From the cell containing the given text, extract its center point as [x, y] coordinate. 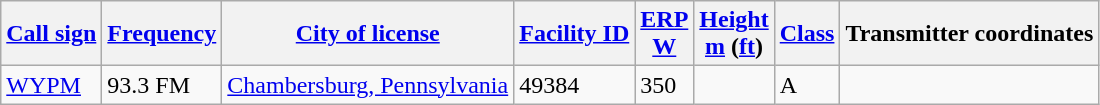
City of license [368, 34]
Frequency [162, 34]
Chambersburg, Pennsylvania [368, 85]
ERPW [664, 34]
93.3 FM [162, 85]
49384 [574, 85]
Transmitter coordinates [970, 34]
Facility ID [574, 34]
Heightm (ft) [734, 34]
Class [807, 34]
Call sign [52, 34]
350 [664, 85]
A [807, 85]
WYPM [52, 85]
